Search for the cell housing the specified text and yield its (X, Y) center coordinate. 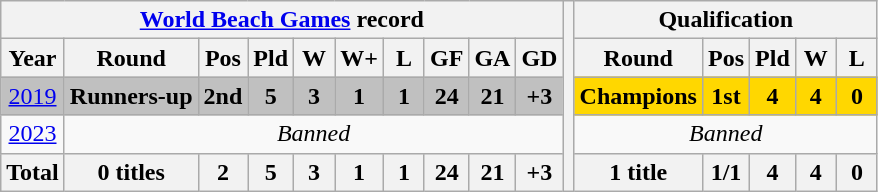
Champions (638, 96)
Runners-up (131, 96)
0 titles (131, 172)
2019 (33, 96)
2023 (33, 134)
Total (33, 172)
1/1 (726, 172)
2 (223, 172)
Year (33, 58)
W+ (360, 58)
GF (446, 58)
GA (492, 58)
1 title (638, 172)
GD (540, 58)
2nd (223, 96)
1st (726, 96)
Qualification (726, 20)
World Beach Games record (282, 20)
